Locate the cell with the specified text and output its [X, Y] center coordinate. 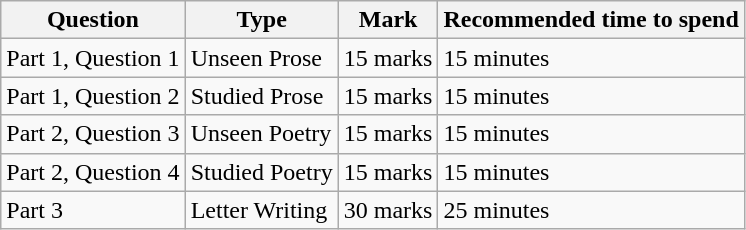
Studied Poetry [262, 172]
Studied Prose [262, 96]
Part 2, Question 4 [93, 172]
Type [262, 20]
Part 1, Question 1 [93, 58]
Unseen Prose [262, 58]
Part 2, Question 3 [93, 134]
Letter Writing [262, 210]
25 minutes [591, 210]
Part 1, Question 2 [93, 96]
Mark [388, 20]
Part 3 [93, 210]
30 marks [388, 210]
Recommended time to spend [591, 20]
Question [93, 20]
Unseen Poetry [262, 134]
